Output the [x, y] coordinate of the center of the cell containing the given text.  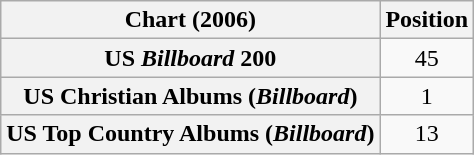
Chart (2006) [190, 20]
45 [427, 58]
1 [427, 96]
US Christian Albums (Billboard) [190, 96]
US Top Country Albums (Billboard) [190, 134]
US Billboard 200 [190, 58]
13 [427, 134]
Position [427, 20]
